Search for the cell housing the specified text and yield its [x, y] center coordinate. 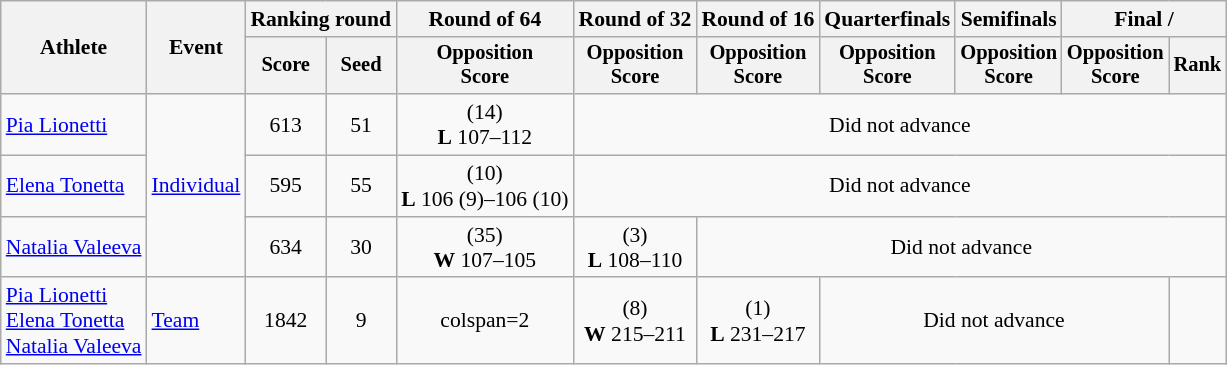
colspan=2 [484, 322]
Round of 64 [484, 19]
Athlete [74, 48]
(3)L 108–110 [636, 248]
Seed [361, 66]
Final / [1144, 19]
(1)L 231–217 [758, 322]
595 [286, 186]
Round of 32 [636, 19]
30 [361, 248]
Elena Tonetta [74, 186]
Individual [196, 186]
(8)W 215–211 [636, 322]
613 [286, 124]
55 [361, 186]
Pia Lionetti [74, 124]
1842 [286, 322]
51 [361, 124]
Team [196, 322]
Semifinals [1008, 19]
Score [286, 66]
(35)W 107–105 [484, 248]
Quarterfinals [887, 19]
Event [196, 48]
(10)L 106 (9)–106 (10) [484, 186]
Round of 16 [758, 19]
634 [286, 248]
(14)L 107–112 [484, 124]
Natalia Valeeva [74, 248]
Rank [1198, 66]
Pia LionettiElena TonettaNatalia Valeeva [74, 322]
Ranking round [320, 19]
9 [361, 322]
